Determine the (X, Y) coordinate at the center of the cell enclosing the given text.  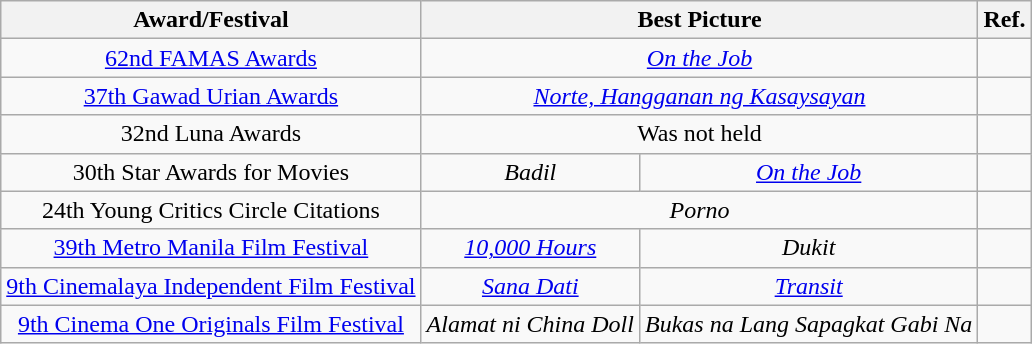
Transit (808, 286)
24th Young Critics Circle Citations (211, 210)
Norte, Hangganan ng Kasaysayan (700, 96)
62nd FAMAS Awards (211, 58)
Was not held (700, 134)
Porno (700, 210)
Badil (530, 172)
39th Metro Manila Film Festival (211, 248)
32nd Luna Awards (211, 134)
Dukit (808, 248)
9th Cinema One Originals Film Festival (211, 324)
Bukas na Lang Sapagkat Gabi Na (808, 324)
Ref. (1004, 20)
Award/Festival (211, 20)
9th Cinemalaya Independent Film Festival (211, 286)
10,000 Hours (530, 248)
37th Gawad Urian Awards (211, 96)
Best Picture (700, 20)
30th Star Awards for Movies (211, 172)
Alamat ni China Doll (530, 324)
Sana Dati (530, 286)
